Provide the (X, Y) coordinate of the cell's center where the given text is located.  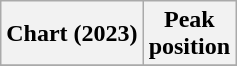
Peakposition (189, 34)
Chart (2023) (72, 34)
